Pinpoint the cell where the given text exists, returning its (x, y) midpoint coordinate. 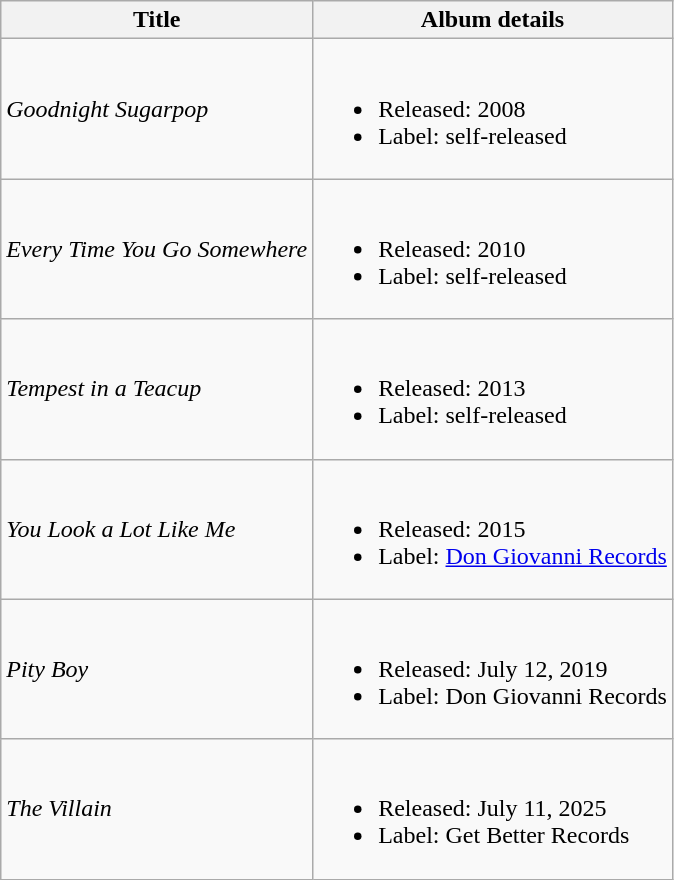
Released: 2015Label: Don Giovanni Records (493, 529)
You Look a Lot Like Me (157, 529)
Every Time You Go Somewhere (157, 249)
The Villain (157, 809)
Released: July 11, 2025Label: Get Better Records (493, 809)
Title (157, 20)
Released: July 12, 2019Label: Don Giovanni Records (493, 669)
Tempest in a Teacup (157, 389)
Album details (493, 20)
Goodnight Sugarpop (157, 109)
Pity Boy (157, 669)
Released: 2010Label: self-released (493, 249)
Released: 2013Label: self-released (493, 389)
Released: 2008Label: self-released (493, 109)
